From the cell containing the given text, extract its center point as (X, Y) coordinate. 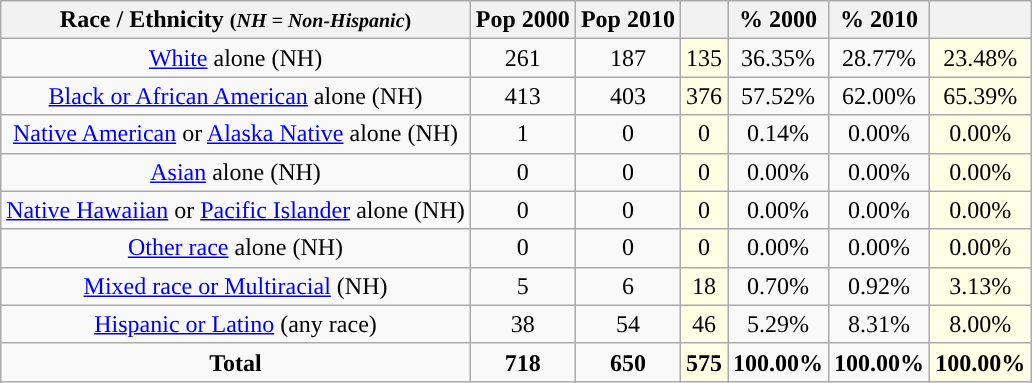
Black or African American alone (NH) (236, 96)
650 (628, 362)
Race / Ethnicity (NH = Non-Hispanic) (236, 20)
% 2010 (880, 20)
1 (522, 134)
62.00% (880, 96)
54 (628, 324)
Pop 2000 (522, 20)
57.52% (778, 96)
Asian alone (NH) (236, 172)
0.92% (880, 286)
413 (522, 96)
376 (704, 96)
White alone (NH) (236, 58)
Other race alone (NH) (236, 248)
3.13% (980, 286)
261 (522, 58)
Native American or Alaska Native alone (NH) (236, 134)
Pop 2010 (628, 20)
135 (704, 58)
0.70% (778, 286)
575 (704, 362)
28.77% (880, 58)
Mixed race or Multiracial (NH) (236, 286)
Total (236, 362)
403 (628, 96)
6 (628, 286)
65.39% (980, 96)
46 (704, 324)
718 (522, 362)
% 2000 (778, 20)
187 (628, 58)
36.35% (778, 58)
5.29% (778, 324)
0.14% (778, 134)
8.00% (980, 324)
38 (522, 324)
Native Hawaiian or Pacific Islander alone (NH) (236, 210)
Hispanic or Latino (any race) (236, 324)
18 (704, 286)
5 (522, 286)
8.31% (880, 324)
23.48% (980, 58)
